Find where the given text appears and provide that cell's center as (x, y) coordinate. 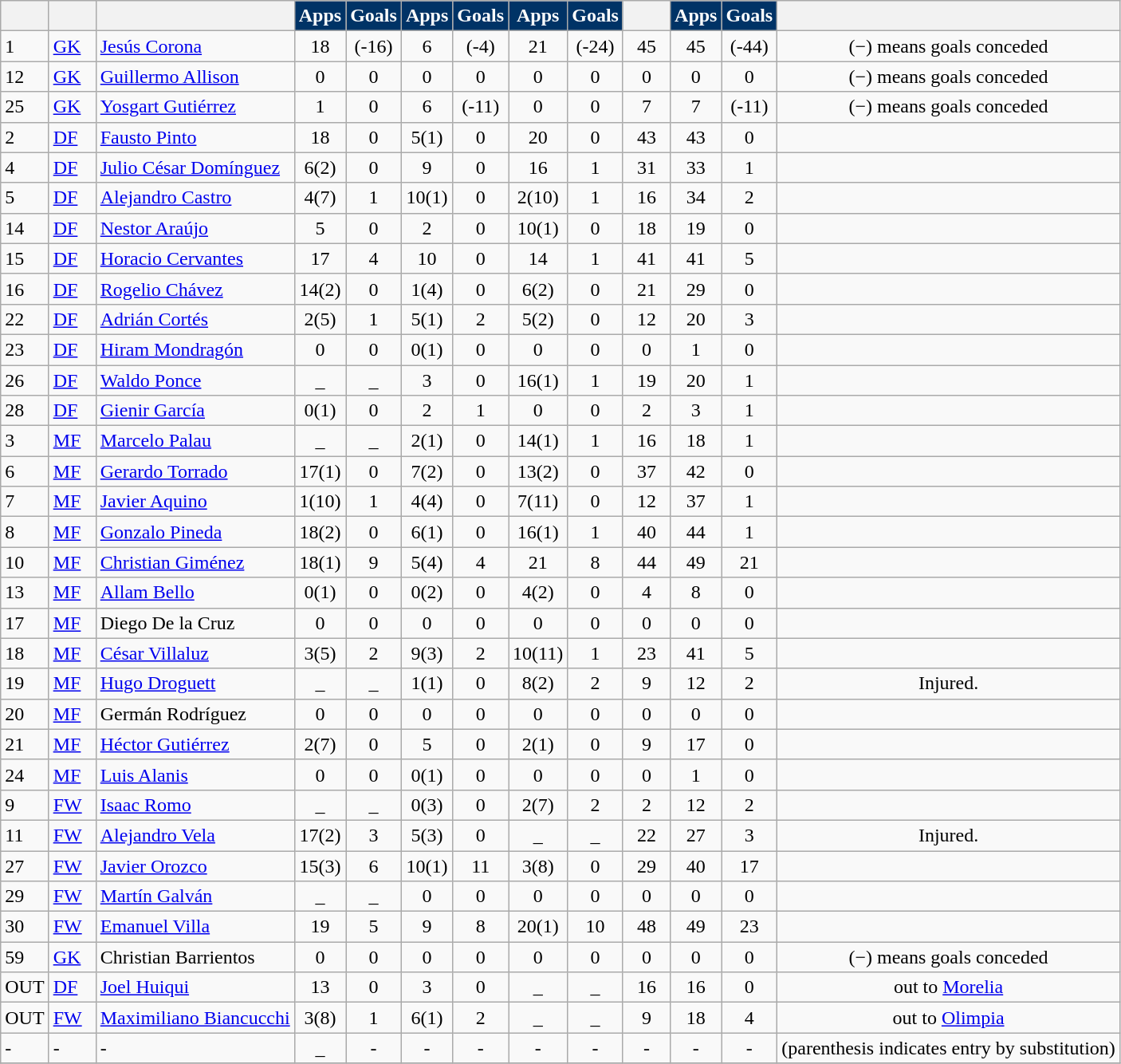
2(10) (538, 198)
(-24) (596, 46)
48 (646, 927)
(-44) (749, 46)
1(10) (320, 502)
25 (25, 107)
Luis Alanis (195, 774)
Héctor Gutiérrez (195, 744)
15 (25, 258)
30 (25, 927)
24 (25, 774)
(-16) (374, 46)
Javier Orozco (195, 865)
15(3) (320, 865)
4(2) (538, 593)
Horacio Cervantes (195, 258)
4(4) (427, 502)
26 (25, 380)
Allam Bello (195, 593)
Isaac Romo (195, 805)
9(3) (427, 653)
out to Olimpia (949, 1018)
Christian Barrientos (195, 957)
(-4) (481, 46)
5(2) (538, 319)
Jesús Corona (195, 46)
3(5) (320, 653)
Martín Galván (195, 897)
14(1) (538, 441)
Rogelio Chávez (195, 289)
Waldo Ponce (195, 380)
Diego De la Cruz (195, 623)
Fausto Pinto (195, 137)
1(1) (427, 684)
Alejandro Vela (195, 835)
Germán Rodríguez (195, 714)
César Villaluz (195, 653)
Julio César Domínguez (195, 167)
Gienir García (195, 411)
Yosgart Gutiérrez (195, 107)
Maximiliano Biancucchi (195, 1018)
Guillermo Allison (195, 77)
13(2) (538, 471)
8(2) (538, 684)
Marcelo Palau (195, 441)
7(2) (427, 471)
Adrián Cortés (195, 319)
Alejandro Castro (195, 198)
0(2) (427, 593)
14(2) (320, 289)
Hiram Mondragón (195, 349)
Javier Aquino (195, 502)
34 (696, 198)
33 (696, 167)
Nestor Araújo (195, 228)
18(1) (320, 562)
17(2) (320, 835)
28 (25, 411)
Gerardo Torrado (195, 471)
17(1) (320, 471)
Joel Huiqui (195, 987)
5(3) (427, 835)
2(5) (320, 319)
10(11) (538, 653)
0(3) (427, 805)
18(2) (320, 532)
20(1) (538, 927)
4(7) (320, 198)
31 (646, 167)
Emanuel Villa (195, 927)
Hugo Droguett (195, 684)
5(4) (427, 562)
59 (25, 957)
(parenthesis indicates entry by substitution) (949, 1048)
1(4) (427, 289)
42 (696, 471)
7(11) (538, 502)
out to Morelia (949, 987)
Gonzalo Pineda (195, 532)
Christian Giménez (195, 562)
